Identify which cell holds the provided text, then report its [X, Y] central coordinate. 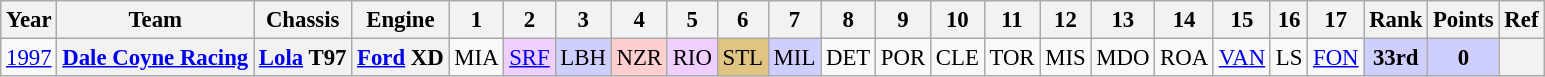
2 [530, 20]
7 [794, 20]
MIS [1066, 58]
8 [848, 20]
16 [1288, 20]
MDO [1123, 58]
SRF [530, 58]
5 [692, 20]
TOR [1012, 58]
14 [1184, 20]
3 [583, 20]
RIO [692, 58]
MIL [794, 58]
6 [742, 20]
DET [848, 58]
0 [1464, 58]
Engine [400, 20]
Lola T97 [303, 58]
4 [639, 20]
POR [904, 58]
10 [957, 20]
Ref [1522, 20]
NZR [639, 58]
VAN [1242, 58]
15 [1242, 20]
11 [1012, 20]
Points [1464, 20]
MIA [476, 58]
Dale Coyne Racing [156, 58]
1997 [29, 58]
33rd [1396, 58]
Team [156, 20]
12 [1066, 20]
ROA [1184, 58]
9 [904, 20]
STL [742, 58]
1 [476, 20]
LS [1288, 58]
CLE [957, 58]
Ford XD [400, 58]
13 [1123, 20]
Chassis [303, 20]
FON [1336, 58]
LBH [583, 58]
Rank [1396, 20]
Year [29, 20]
17 [1336, 20]
